Detect which cell encompasses the target text, then output its [X, Y] center coordinate. 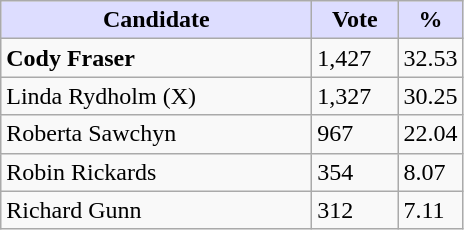
Roberta Sawchyn [156, 134]
32.53 [430, 58]
% [430, 20]
312 [355, 210]
967 [355, 134]
Candidate [156, 20]
1,327 [355, 96]
1,427 [355, 58]
Richard Gunn [156, 210]
7.11 [430, 210]
Linda Rydholm (X) [156, 96]
Cody Fraser [156, 58]
8.07 [430, 172]
Robin Rickards [156, 172]
354 [355, 172]
22.04 [430, 134]
Vote [355, 20]
30.25 [430, 96]
